Scan for the cell matching the given text and deliver its (X, Y) coordinate at center. 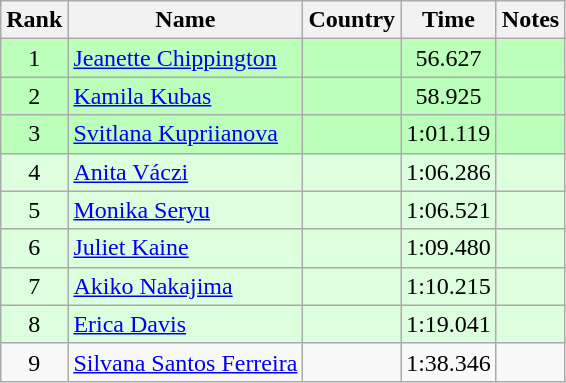
1 (34, 58)
1:38.346 (449, 362)
Juliet Kaine (186, 248)
Anita Váczi (186, 172)
Country (352, 20)
Silvana Santos Ferreira (186, 362)
9 (34, 362)
58.925 (449, 96)
Kamila Kubas (186, 96)
Monika Seryu (186, 210)
3 (34, 134)
Notes (530, 20)
Time (449, 20)
2 (34, 96)
1:06.286 (449, 172)
56.627 (449, 58)
Jeanette Chippington (186, 58)
1:10.215 (449, 286)
1:09.480 (449, 248)
1:01.119 (449, 134)
5 (34, 210)
4 (34, 172)
6 (34, 248)
Akiko Nakajima (186, 286)
8 (34, 324)
1:06.521 (449, 210)
Erica Davis (186, 324)
Name (186, 20)
Svitlana Kupriianova (186, 134)
1:19.041 (449, 324)
Rank (34, 20)
7 (34, 286)
